Provide the [X, Y] coordinate of the cell's center where the given text is located.  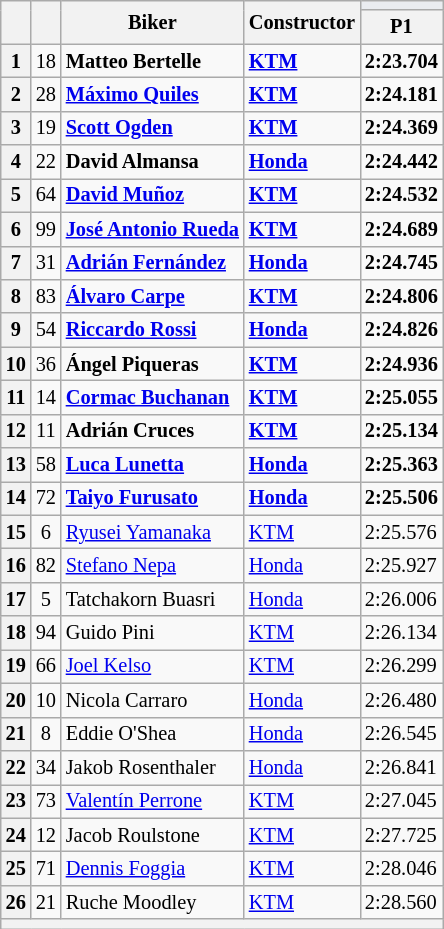
34 [46, 767]
2:28.046 [402, 868]
17 [16, 599]
58 [46, 465]
2:26.006 [402, 599]
Ángel Piqueras [152, 364]
2:24.806 [402, 296]
2:28.560 [402, 902]
2:25.506 [402, 498]
15 [16, 532]
16 [16, 565]
2:25.134 [402, 431]
2:26.545 [402, 734]
54 [46, 330]
Álvaro Carpe [152, 296]
Ryusei Yamanaka [152, 532]
Eddie O'Shea [152, 734]
3 [16, 128]
9 [16, 330]
36 [46, 364]
Riccardo Rossi [152, 330]
2:24.442 [402, 162]
25 [16, 868]
2:23.704 [402, 61]
2:24.532 [402, 195]
P1 [402, 27]
Máximo Quiles [152, 94]
David Muñoz [152, 195]
2:24.689 [402, 229]
Cormac Buchanan [152, 397]
Stefano Nepa [152, 565]
2:26.480 [402, 700]
Nicola Carraro [152, 700]
31 [46, 263]
1 [16, 61]
66 [46, 666]
2:26.841 [402, 767]
2:26.134 [402, 633]
Luca Lunetta [152, 465]
7 [16, 263]
23 [16, 801]
Joel Kelso [152, 666]
28 [46, 94]
Taiyo Furusato [152, 498]
2:27.725 [402, 835]
Constructor [302, 22]
13 [16, 465]
2:24.826 [402, 330]
Tatchakorn Buasri [152, 599]
2:25.055 [402, 397]
24 [16, 835]
Scott Ogden [152, 128]
José Antonio Rueda [152, 229]
26 [16, 902]
Biker [152, 22]
2:26.299 [402, 666]
2 [16, 94]
71 [46, 868]
73 [46, 801]
2:24.369 [402, 128]
4 [16, 162]
Adrián Fernández [152, 263]
Adrián Cruces [152, 431]
64 [46, 195]
2:25.576 [402, 532]
2:25.363 [402, 465]
Valentín Perrone [152, 801]
2:24.745 [402, 263]
2:24.936 [402, 364]
82 [46, 565]
72 [46, 498]
Guido Pini [152, 633]
99 [46, 229]
20 [16, 700]
David Almansa [152, 162]
2:25.927 [402, 565]
Ruche Moodley [152, 902]
Dennis Foggia [152, 868]
83 [46, 296]
2:24.181 [402, 94]
94 [46, 633]
Jakob Rosenthaler [152, 767]
Matteo Bertelle [152, 61]
2:27.045 [402, 801]
Jacob Roulstone [152, 835]
